For the text-containing cell, return its midpoint in [X, Y] coordinate format. 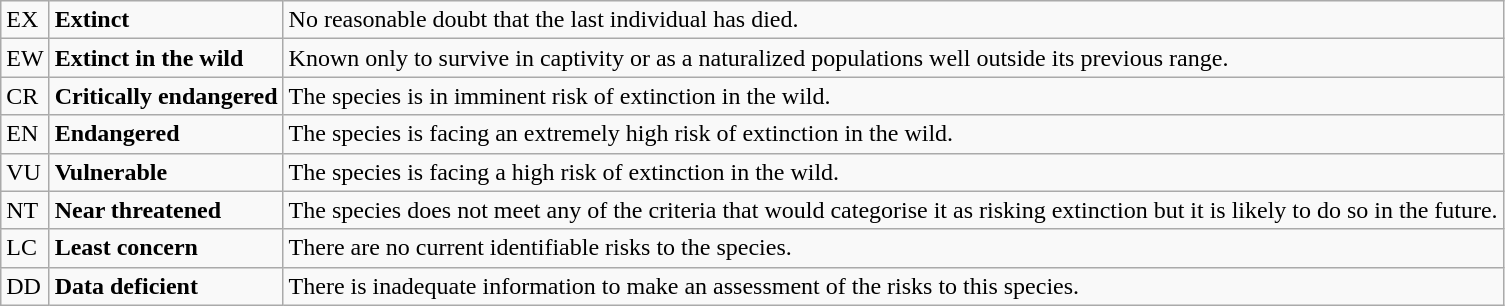
Extinct in the wild [166, 58]
Vulnerable [166, 172]
VU [25, 172]
Least concern [166, 248]
DD [25, 286]
Extinct [166, 20]
Known only to survive in captivity or as a naturalized populations well outside its previous range. [893, 58]
The species is facing an extremely high risk of extinction in the wild. [893, 134]
LC [25, 248]
NT [25, 210]
The species is in imminent risk of extinction in the wild. [893, 96]
The species does not meet any of the criteria that would categorise it as risking extinction but it is likely to do so in the future. [893, 210]
Endangered [166, 134]
EN [25, 134]
There are no current identifiable risks to the species. [893, 248]
EW [25, 58]
Near threatened [166, 210]
No reasonable doubt that the last individual has died. [893, 20]
EX [25, 20]
Data deficient [166, 286]
There is inadequate information to make an assessment of the risks to this species. [893, 286]
Critically endangered [166, 96]
The species is facing a high risk of extinction in the wild. [893, 172]
CR [25, 96]
